From the cell containing the given text, extract its center point as [x, y] coordinate. 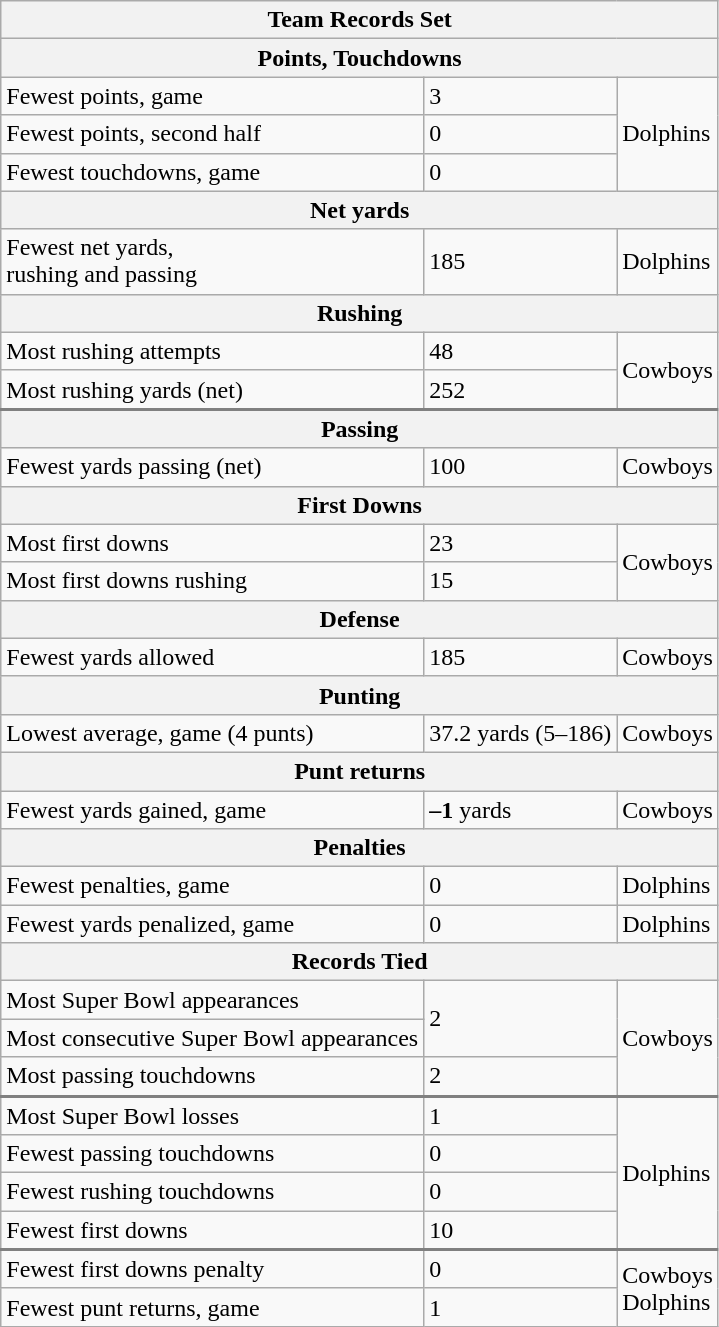
Net yards [360, 210]
Defense [360, 619]
100 [520, 467]
252 [520, 390]
Fewest passing touchdowns [212, 1154]
Cowboys Dolphins [668, 1288]
Fewest yards passing (net) [212, 467]
10 [520, 1230]
Team Records Set [360, 20]
–1 yards [520, 809]
Punt returns [360, 771]
Penalties [360, 848]
Fewest points, game [212, 96]
23 [520, 543]
Most first downs [212, 543]
Fewest yards gained, game [212, 809]
37.2 yards (5–186) [520, 733]
Fewest touchdowns, game [212, 172]
Fewest first downs penalty [212, 1270]
Fewest first downs [212, 1230]
15 [520, 581]
Fewest rushing touchdowns [212, 1192]
Most Super Bowl losses [212, 1116]
Fewest yards penalized, game [212, 924]
Lowest average, game (4 punts) [212, 733]
Fewest yards allowed [212, 657]
Most first downs rushing [212, 581]
Most rushing attempts [212, 351]
Records Tied [360, 962]
First Downs [360, 505]
Fewest penalties, game [212, 886]
Rushing [360, 313]
Most passing touchdowns [212, 1076]
Points, Touchdowns [360, 58]
Fewest net yards, rushing and passing [212, 262]
Passing [360, 428]
Punting [360, 695]
Fewest points, second half [212, 134]
Most rushing yards (net) [212, 390]
Most consecutive Super Bowl appearances [212, 1038]
Fewest punt returns, game [212, 1307]
Most Super Bowl appearances [212, 1000]
3 [520, 96]
48 [520, 351]
